Output the (X, Y) coordinate of the center of the cell containing the given text.  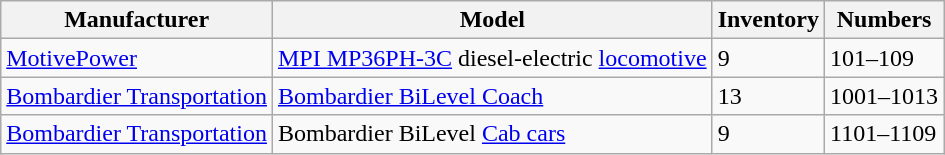
Bombardier BiLevel Coach (492, 96)
Model (492, 20)
1001–1013 (884, 96)
MotivePower (137, 58)
Inventory (768, 20)
MPI MP36PH-3C diesel-electric locomotive (492, 58)
13 (768, 96)
Manufacturer (137, 20)
Numbers (884, 20)
101–109 (884, 58)
Bombardier BiLevel Cab cars (492, 134)
1101–1109 (884, 134)
